Identify which cell holds the provided text, then report its (x, y) central coordinate. 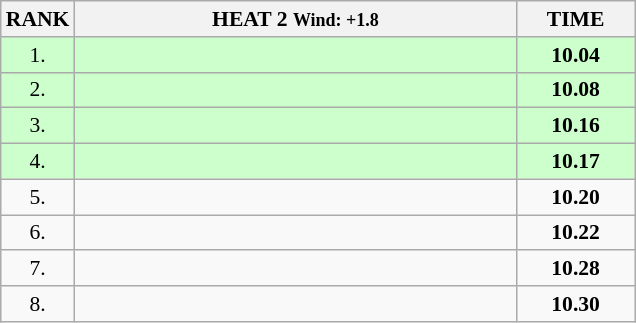
1. (38, 55)
10.16 (576, 126)
4. (38, 162)
8. (38, 304)
RANK (38, 19)
7. (38, 269)
10.28 (576, 269)
10.17 (576, 162)
3. (38, 126)
5. (38, 197)
10.04 (576, 55)
6. (38, 233)
HEAT 2 Wind: +1.8 (295, 19)
2. (38, 90)
10.30 (576, 304)
TIME (576, 19)
10.20 (576, 197)
10.22 (576, 233)
10.08 (576, 90)
